Return [X, Y] of the center of cell containing provided text 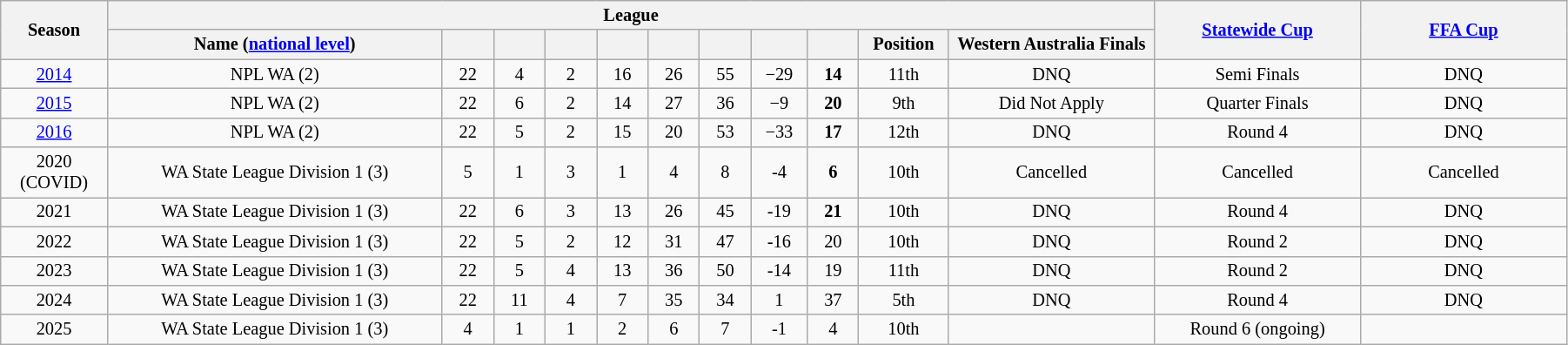
-1 [780, 329]
15 [623, 132]
5th [903, 300]
37 [834, 300]
9th [903, 103]
45 [726, 212]
12 [623, 241]
2025 [54, 329]
21 [834, 212]
Quarter Finals [1258, 103]
19 [834, 271]
FFA Cup [1464, 30]
Name (national level) [275, 44]
Position [903, 44]
27 [673, 103]
34 [726, 300]
Semi Finals [1258, 74]
League [630, 15]
Round 6 (ongoing) [1258, 329]
Season [54, 30]
8 [726, 172]
53 [726, 132]
-14 [780, 271]
2014 [54, 74]
2016 [54, 132]
2020 (COVID) [54, 172]
55 [726, 74]
Western Australia Finals [1051, 44]
2024 [54, 300]
Statewide Cup [1258, 30]
−29 [780, 74]
11 [519, 300]
2015 [54, 103]
-19 [780, 212]
Did Not Apply [1051, 103]
−9 [780, 103]
-4 [780, 172]
16 [623, 74]
2022 [54, 241]
31 [673, 241]
50 [726, 271]
47 [726, 241]
2023 [54, 271]
35 [673, 300]
17 [834, 132]
-16 [780, 241]
−33 [780, 132]
12th [903, 132]
2021 [54, 212]
